For the text-containing cell, return its midpoint in (X, Y) coordinate format. 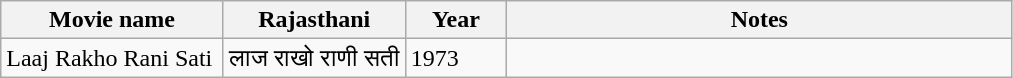
लाज राखो राणी सती (314, 58)
1973 (456, 58)
Notes (759, 20)
Year (456, 20)
Rajasthani (314, 20)
Movie name (112, 20)
Laaj Rakho Rani Sati (112, 58)
